Search for the cell housing the specified text and yield its (x, y) center coordinate. 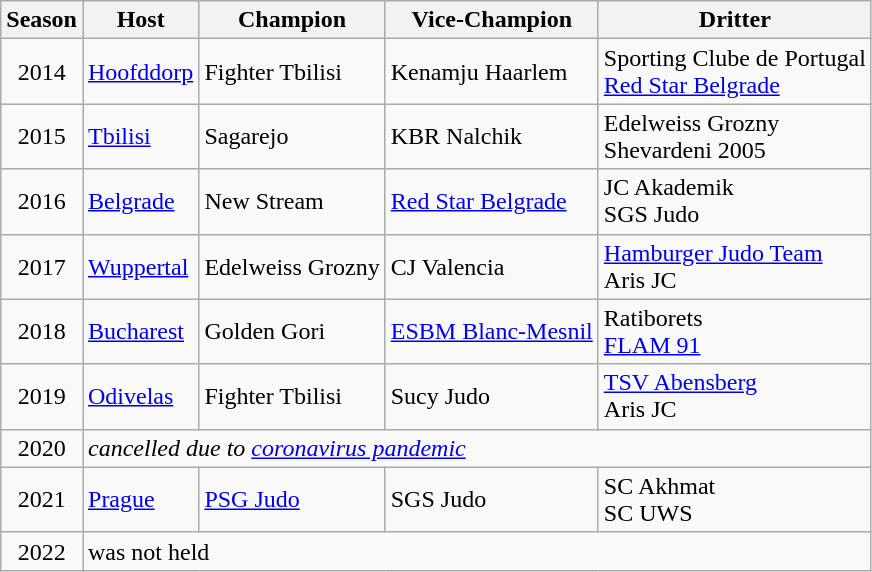
JC Akademik SGS Judo (734, 202)
2022 (42, 551)
Bucharest (140, 332)
Edelweiss Grozny Shevardeni 2005 (734, 136)
Tbilisi (140, 136)
Hamburger Judo Team Aris JC (734, 266)
Sporting Clube de Portugal Red Star Belgrade (734, 72)
Edelweiss Grozny (292, 266)
Sagarejo (292, 136)
ESBM Blanc-Mesnil (492, 332)
Sucy Judo (492, 396)
KBR Nalchik (492, 136)
Hoofddorp (140, 72)
Ratiborets FLAM 91 (734, 332)
Odivelas (140, 396)
Red Star Belgrade (492, 202)
Season (42, 20)
2014 (42, 72)
Dritter (734, 20)
Kenamju Haarlem (492, 72)
was not held (476, 551)
New Stream (292, 202)
2019 (42, 396)
Golden Gori (292, 332)
Vice-Champion (492, 20)
2015 (42, 136)
Belgrade (140, 202)
TSV Abensberg Aris JC (734, 396)
SGS Judo (492, 500)
2017 (42, 266)
Host (140, 20)
cancelled due to coronavirus pandemic (476, 448)
PSG Judo (292, 500)
2021 (42, 500)
CJ Valencia (492, 266)
SC Akhmat SC UWS (734, 500)
2020 (42, 448)
2016 (42, 202)
Wuppertal (140, 266)
2018 (42, 332)
Champion (292, 20)
Prague (140, 500)
